Capture the cell that displays the provided text and extract its (X, Y) central coordinate. 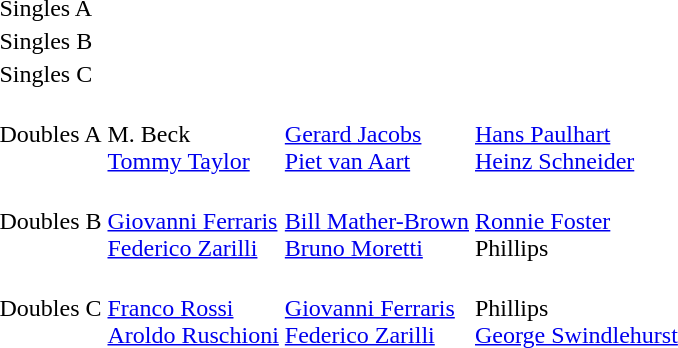
M. Beck Tommy Taylor (193, 134)
Bill Mather-Brown Bruno Moretti (376, 221)
Gerard Jacobs Piet van Aart (376, 134)
Giovanni Ferraris Federico Zarilli (193, 221)
